Return (x, y) of the center of cell containing provided text 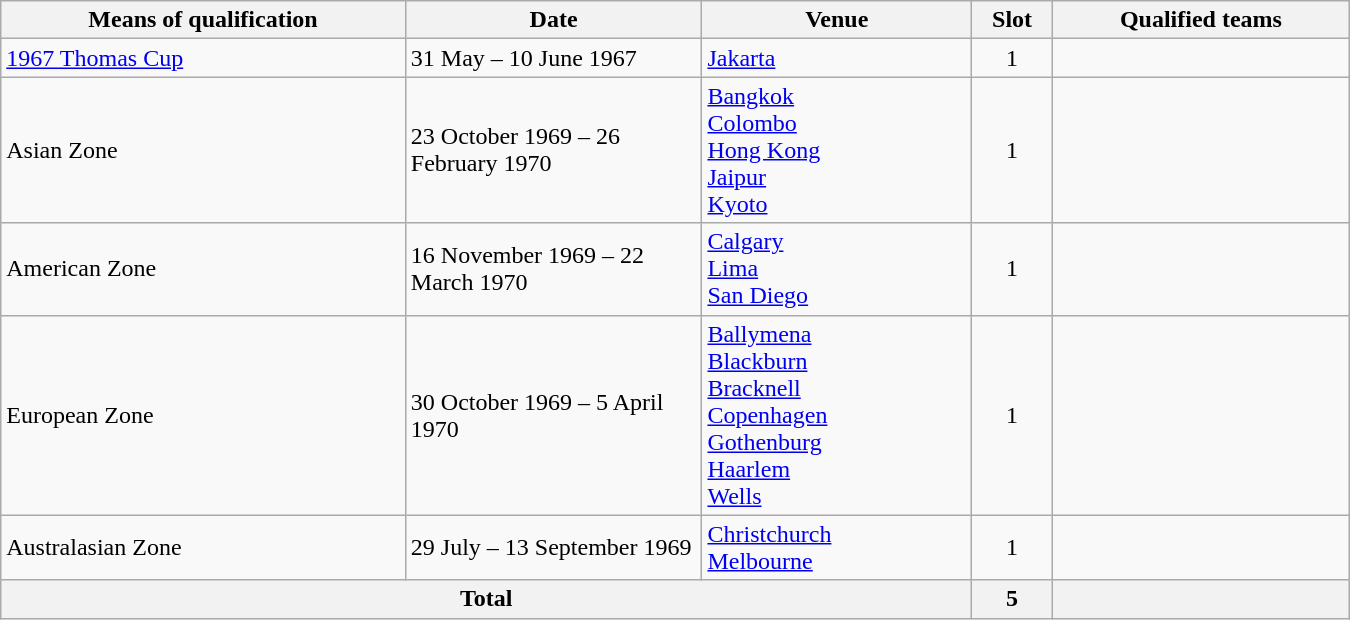
ChristchurchMelbourne (837, 548)
Jakarta (837, 58)
American Zone (204, 269)
31 May – 10 June 1967 (554, 58)
Means of qualification (204, 20)
BallymenaBlackburnBracknellCopenhagenGothenburgHaarlemWells (837, 415)
BangkokColomboHong KongJaipurKyoto (837, 150)
16 November 1969 – 22 March 1970 (554, 269)
Qualified teams (1202, 20)
CalgaryLimaSan Diego (837, 269)
5 (1012, 599)
Total (486, 599)
Australasian Zone (204, 548)
29 July – 13 September 1969 (554, 548)
Date (554, 20)
Venue (837, 20)
1967 Thomas Cup (204, 58)
30 October 1969 – 5 April 1970 (554, 415)
Asian Zone (204, 150)
European Zone (204, 415)
23 October 1969 – 26 February 1970 (554, 150)
Slot (1012, 20)
